Scan for the cell matching the given text and deliver its (X, Y) coordinate at center. 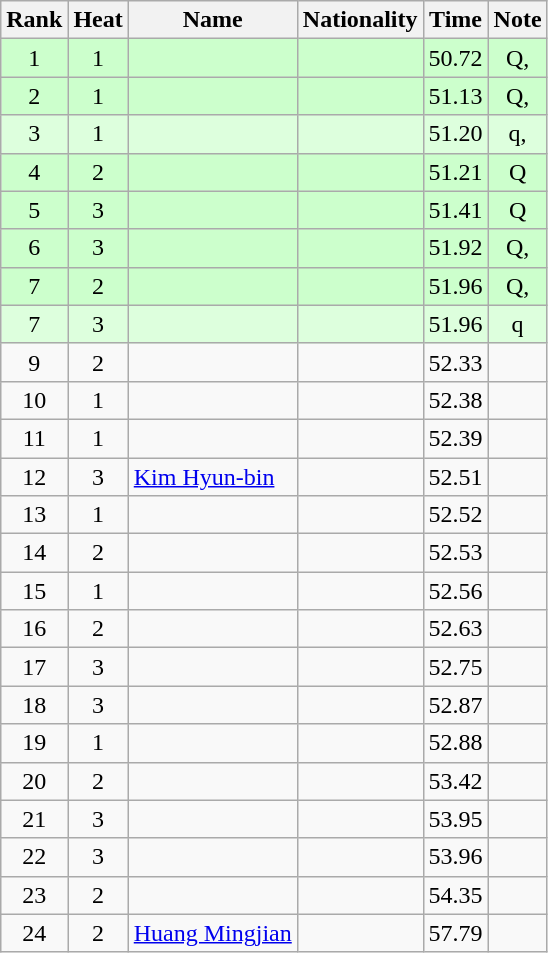
51.21 (456, 172)
51.92 (456, 248)
Heat (98, 20)
57.79 (456, 933)
52.38 (456, 400)
23 (34, 895)
Name (212, 20)
13 (34, 515)
53.96 (456, 857)
17 (34, 667)
Nationality (360, 20)
16 (34, 629)
54.35 (456, 895)
52.53 (456, 553)
q (518, 324)
52.51 (456, 477)
22 (34, 857)
51.41 (456, 210)
18 (34, 705)
14 (34, 553)
9 (34, 362)
52.75 (456, 667)
52.56 (456, 591)
q, (518, 134)
Huang Mingjian (212, 933)
11 (34, 438)
Time (456, 20)
52.33 (456, 362)
52.52 (456, 515)
52.39 (456, 438)
21 (34, 819)
52.87 (456, 705)
Kim Hyun-bin (212, 477)
5 (34, 210)
53.42 (456, 781)
6 (34, 248)
50.72 (456, 58)
52.88 (456, 743)
19 (34, 743)
15 (34, 591)
12 (34, 477)
Rank (34, 20)
24 (34, 933)
51.20 (456, 134)
10 (34, 400)
51.13 (456, 96)
4 (34, 172)
20 (34, 781)
Note (518, 20)
52.63 (456, 629)
53.95 (456, 819)
